From the cell containing the given text, extract its center point as [X, Y] coordinate. 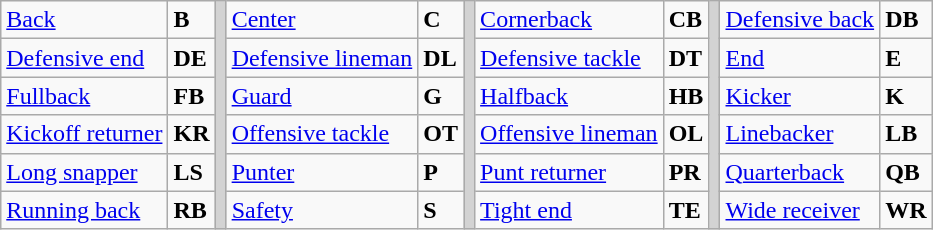
G [441, 96]
Offensive tackle [322, 134]
Safety [322, 210]
Punter [322, 172]
B [192, 20]
RB [192, 210]
Back [84, 20]
OT [441, 134]
KR [192, 134]
P [441, 172]
LS [192, 172]
PR [686, 172]
K [906, 96]
Halfback [570, 96]
Wide receiver [800, 210]
Long snapper [84, 172]
DB [906, 20]
Defensive tackle [570, 58]
Defensive lineman [322, 58]
LB [906, 134]
OL [686, 134]
Linebacker [800, 134]
Running back [84, 210]
QB [906, 172]
FB [192, 96]
Center [322, 20]
HB [686, 96]
Fullback [84, 96]
Kicker [800, 96]
S [441, 210]
Punt returner [570, 172]
Guard [322, 96]
E [906, 58]
Quarterback [800, 172]
C [441, 20]
Tight end [570, 210]
Defensive end [84, 58]
Offensive lineman [570, 134]
Defensive back [800, 20]
Cornerback [570, 20]
DT [686, 58]
TE [686, 210]
End [800, 58]
DL [441, 58]
DE [192, 58]
CB [686, 20]
Kickoff returner [84, 134]
WR [906, 210]
